Locate the cell with the specified text and output its (x, y) center coordinate. 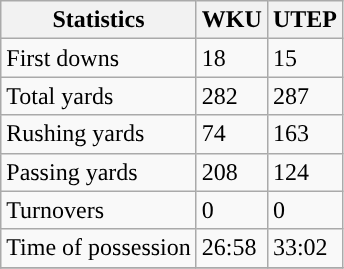
33:02 (304, 248)
15 (304, 58)
Passing yards (99, 172)
Rushing yards (99, 134)
Turnovers (99, 210)
208 (232, 172)
First downs (99, 58)
WKU (232, 20)
163 (304, 134)
287 (304, 96)
Time of possession (99, 248)
124 (304, 172)
Total yards (99, 96)
282 (232, 96)
UTEP (304, 20)
18 (232, 58)
74 (232, 134)
26:58 (232, 248)
Statistics (99, 20)
